Identify which cell holds the provided text, then report its [x, y] central coordinate. 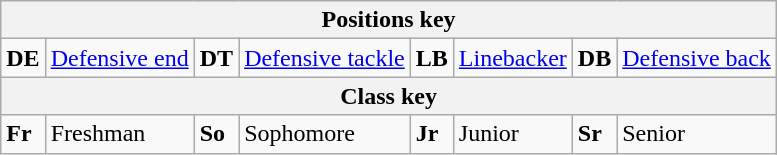
Sr [594, 134]
DT [216, 58]
Defensive back [697, 58]
Senior [697, 134]
Class key [389, 96]
Jr [432, 134]
Defensive tackle [325, 58]
So [216, 134]
DB [594, 58]
Positions key [389, 20]
Sophomore [325, 134]
Fr [23, 134]
DE [23, 58]
Defensive end [120, 58]
Freshman [120, 134]
Linebacker [512, 58]
Junior [512, 134]
LB [432, 58]
